Capture the cell that displays the provided text and extract its [x, y] central coordinate. 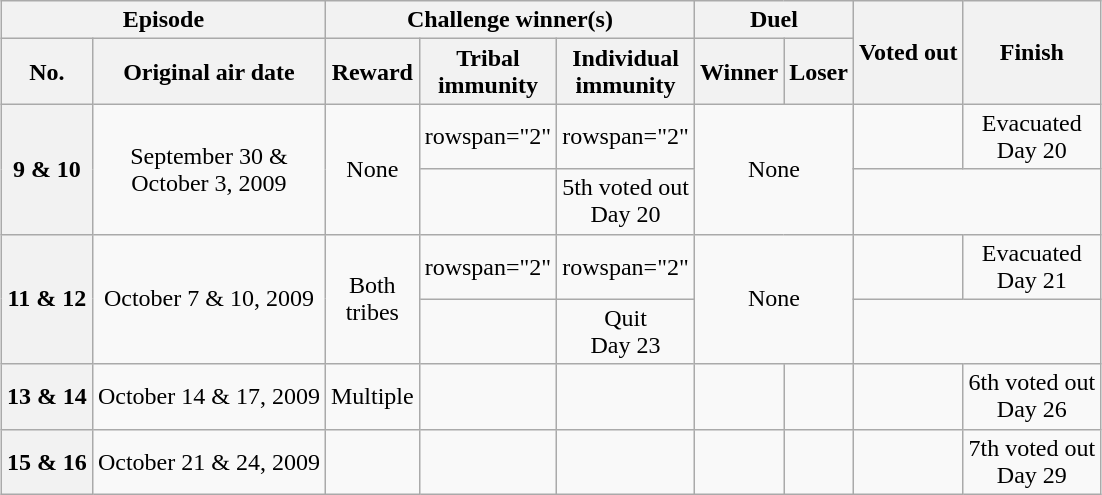
Original air date [208, 72]
Duel [774, 20]
Reward [372, 72]
Episode [163, 20]
September 30 &October 3, 2009 [208, 169]
Individualimmunity [626, 72]
QuitDay 23 [626, 332]
9 & 10 [46, 169]
15 & 16 [46, 462]
EvacuatedDay 20 [1032, 136]
13 & 14 [46, 396]
October 7 & 10, 2009 [208, 299]
October 21 & 24, 2009 [208, 462]
EvacuatedDay 21 [1032, 266]
October 14 & 17, 2009 [208, 396]
Voted out [908, 52]
5th voted outDay 20 [626, 202]
11 & 12 [46, 299]
7th voted outDay 29 [1032, 462]
Loser [819, 72]
Multiple [372, 396]
6th voted outDay 26 [1032, 396]
Tribalimmunity [488, 72]
No. [46, 72]
Winner [738, 72]
Finish [1032, 52]
Challenge winner(s) [510, 20]
Bothtribes [372, 299]
